Detect which cell encompasses the target text, then output its (x, y) center coordinate. 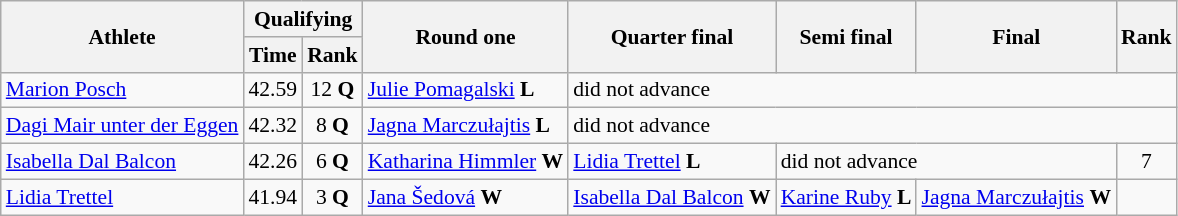
Semi final (846, 36)
8 Q (332, 126)
6 Q (332, 162)
Final (1016, 36)
12 Q (332, 90)
41.94 (272, 197)
Lidia Trettel L (672, 162)
Lidia Trettel (122, 197)
42.59 (272, 90)
Time (272, 55)
Jana Šedová W (466, 197)
Dagi Mair unter der Eggen (122, 126)
Round one (466, 36)
Jagna Marczułajtis W (1016, 197)
Karine Ruby L (846, 197)
3 Q (332, 197)
Quarter final (672, 36)
Qualifying (302, 19)
Katharina Himmler W (466, 162)
Isabella Dal Balcon W (672, 197)
Julie Pomagalski L (466, 90)
Isabella Dal Balcon (122, 162)
Athlete (122, 36)
42.26 (272, 162)
42.32 (272, 126)
7 (1146, 162)
Marion Posch (122, 90)
Jagna Marczułajtis L (466, 126)
